Capture the cell that displays the provided text and extract its [x, y] central coordinate. 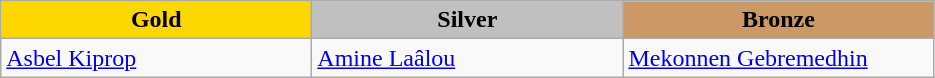
Silver [468, 20]
Asbel Kiprop [156, 58]
Bronze [778, 20]
Gold [156, 20]
Amine Laâlou [468, 58]
Mekonnen Gebremedhin [778, 58]
